Detect which cell encompasses the target text, then output its [X, Y] center coordinate. 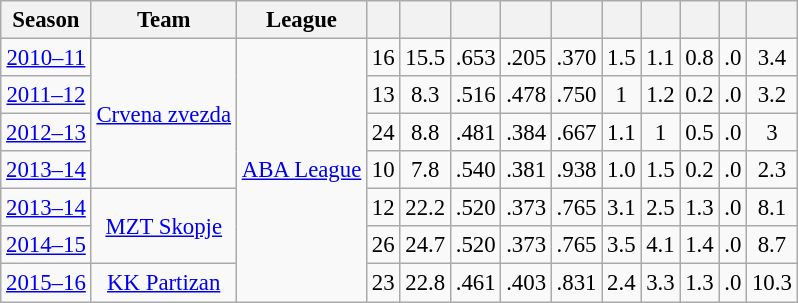
2014–15 [46, 245]
3.1 [622, 208]
2.3 [772, 170]
10 [384, 170]
23 [384, 283]
1.2 [660, 95]
3.2 [772, 95]
.750 [576, 95]
24 [384, 133]
8.8 [425, 133]
3.3 [660, 283]
24.7 [425, 245]
16 [384, 58]
.370 [576, 58]
0.5 [700, 133]
2.4 [622, 283]
League [301, 20]
10.3 [772, 283]
1.4 [700, 245]
.478 [526, 95]
KK Partizan [164, 283]
.667 [576, 133]
2.5 [660, 208]
3.5 [622, 245]
2012–13 [46, 133]
.384 [526, 133]
0.8 [700, 58]
2011–12 [46, 95]
8.7 [772, 245]
Team [164, 20]
Season [46, 20]
.516 [475, 95]
22.2 [425, 208]
7.8 [425, 170]
8.1 [772, 208]
.461 [475, 283]
13 [384, 95]
ABA League [301, 170]
.205 [526, 58]
MZT Skopje [164, 226]
.403 [526, 283]
.653 [475, 58]
22.8 [425, 283]
3 [772, 133]
.481 [475, 133]
.540 [475, 170]
.381 [526, 170]
8.3 [425, 95]
4.1 [660, 245]
2010–11 [46, 58]
.831 [576, 283]
3.4 [772, 58]
26 [384, 245]
1.0 [622, 170]
2015–16 [46, 283]
.938 [576, 170]
12 [384, 208]
Crvena zvezda [164, 114]
15.5 [425, 58]
